Search for the cell housing the specified text and yield its (X, Y) center coordinate. 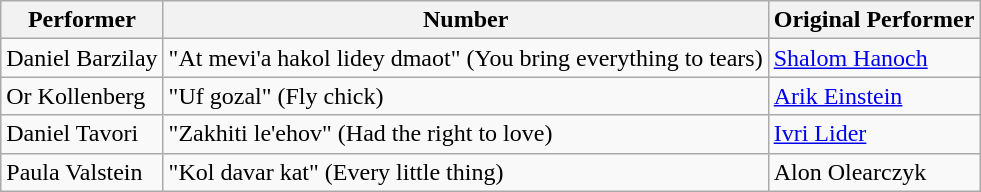
Paula Valstein (82, 172)
Daniel Barzilay (82, 58)
Performer (82, 20)
Arik Einstein (874, 96)
Number (466, 20)
Ivri Lider (874, 134)
Shalom Hanoch (874, 58)
Original Performer (874, 20)
"At mevi'a hakol lidey dmaot" (You bring everything to tears) (466, 58)
"Zakhiti le'ehov" (Had the right to love) (466, 134)
Or Kollenberg (82, 96)
"Kol davar kat" (Every little thing) (466, 172)
Alon Olearczyk (874, 172)
Daniel Tavori (82, 134)
"Uf gozal" (Fly chick) (466, 96)
